Detect which cell encompasses the target text, then output its [X, Y] center coordinate. 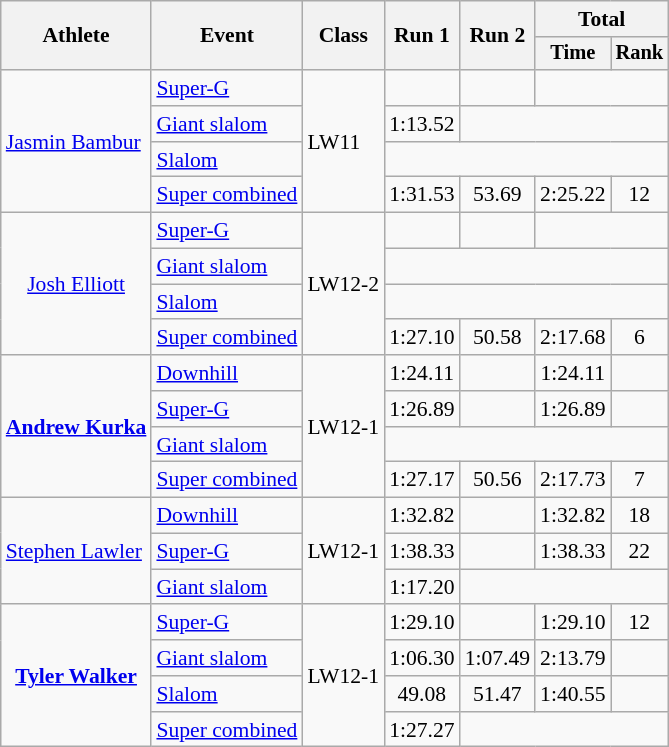
Run 2 [498, 36]
2:25.22 [572, 195]
1:27.10 [422, 338]
Jasmin Bambur [76, 141]
1:17.20 [422, 587]
2:17.73 [572, 480]
1:40.55 [572, 694]
7 [640, 480]
Tyler Walker [76, 676]
50.58 [498, 338]
Total [602, 19]
22 [640, 552]
50.56 [498, 480]
Andrew Kurka [76, 426]
Athlete [76, 36]
1:27.17 [422, 480]
1:13.52 [422, 124]
Run 1 [422, 36]
LW11 [343, 141]
2:13.79 [572, 658]
49.08 [422, 694]
53.69 [498, 195]
1:31.53 [422, 195]
LW12-2 [343, 284]
6 [640, 338]
Class [343, 36]
1:07.49 [498, 658]
Stephen Lawler [76, 552]
18 [640, 516]
1:06.30 [422, 658]
51.47 [498, 694]
Time [572, 54]
Event [226, 36]
2:17.68 [572, 338]
Josh Elliott [76, 284]
Rank [640, 54]
